Find where the given text appears and provide that cell's center as (X, Y) coordinate. 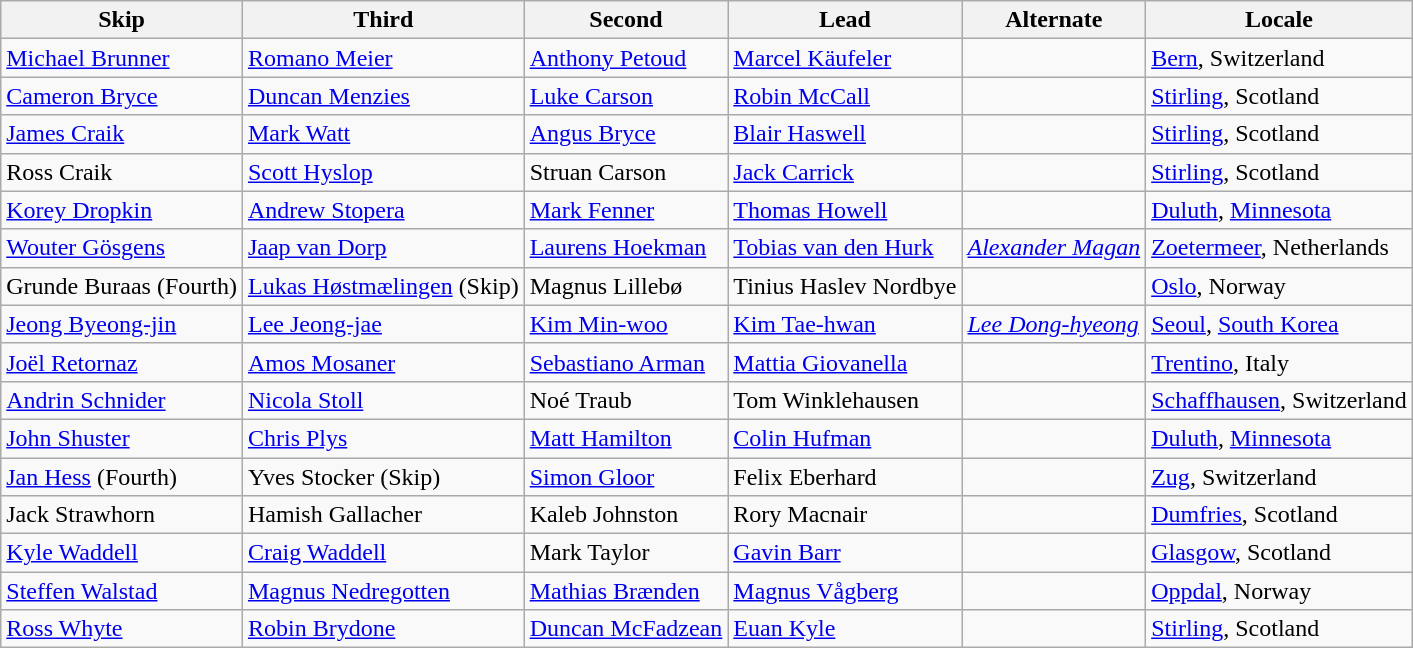
Tom Winklehausen (845, 400)
Tinius Haslev Nordbye (845, 286)
Kim Tae-hwan (845, 324)
Oslo, Norway (1280, 286)
Euan Kyle (845, 629)
Lee Dong-hyeong (1054, 324)
Schaffhausen, Switzerland (1280, 400)
Simon Gloor (626, 477)
Scott Hyslop (383, 172)
Alexander Magan (1054, 248)
Tobias van den Hurk (845, 248)
Thomas Howell (845, 210)
Hamish Gallacher (383, 515)
Amos Mosaner (383, 362)
Andrin Schnider (122, 400)
Andrew Stopera (383, 210)
Mark Taylor (626, 553)
Magnus Lillebø (626, 286)
Mark Fenner (626, 210)
Dumfries, Scotland (1280, 515)
Cameron Bryce (122, 96)
Nicola Stoll (383, 400)
Zoetermeer, Netherlands (1280, 248)
Glasgow, Scotland (1280, 553)
Second (626, 20)
Chris Plys (383, 438)
Struan Carson (626, 172)
Romano Meier (383, 58)
Robin Brydone (383, 629)
Jan Hess (Fourth) (122, 477)
Trentino, Italy (1280, 362)
Marcel Käufeler (845, 58)
Ross Craik (122, 172)
Mark Watt (383, 134)
Mattia Giovanella (845, 362)
Jeong Byeong-jin (122, 324)
John Shuster (122, 438)
Ross Whyte (122, 629)
Magnus Vågberg (845, 591)
Kaleb Johnston (626, 515)
Joël Retornaz (122, 362)
Third (383, 20)
Seoul, South Korea (1280, 324)
Luke Carson (626, 96)
Lee Jeong-jae (383, 324)
Duncan McFadzean (626, 629)
Craig Waddell (383, 553)
Matt Hamilton (626, 438)
Magnus Nedregotten (383, 591)
Felix Eberhard (845, 477)
Steffen Walstad (122, 591)
Michael Brunner (122, 58)
Laurens Hoekman (626, 248)
Korey Dropkin (122, 210)
Colin Hufman (845, 438)
Kyle Waddell (122, 553)
Jack Carrick (845, 172)
Sebastiano Arman (626, 362)
Bern, Switzerland (1280, 58)
Alternate (1054, 20)
Gavin Barr (845, 553)
Yves Stocker (Skip) (383, 477)
Lukas Høstmælingen (Skip) (383, 286)
Angus Bryce (626, 134)
Grunde Buraas (Fourth) (122, 286)
Zug, Switzerland (1280, 477)
Mathias Brænden (626, 591)
Duncan Menzies (383, 96)
Noé Traub (626, 400)
Blair Haswell (845, 134)
Kim Min-woo (626, 324)
Skip (122, 20)
Wouter Gösgens (122, 248)
Locale (1280, 20)
Rory Macnair (845, 515)
Lead (845, 20)
Robin McCall (845, 96)
Oppdal, Norway (1280, 591)
Anthony Petoud (626, 58)
Jack Strawhorn (122, 515)
James Craik (122, 134)
Jaap van Dorp (383, 248)
